Determine the [X, Y] coordinate at the center of the cell enclosing the given text.  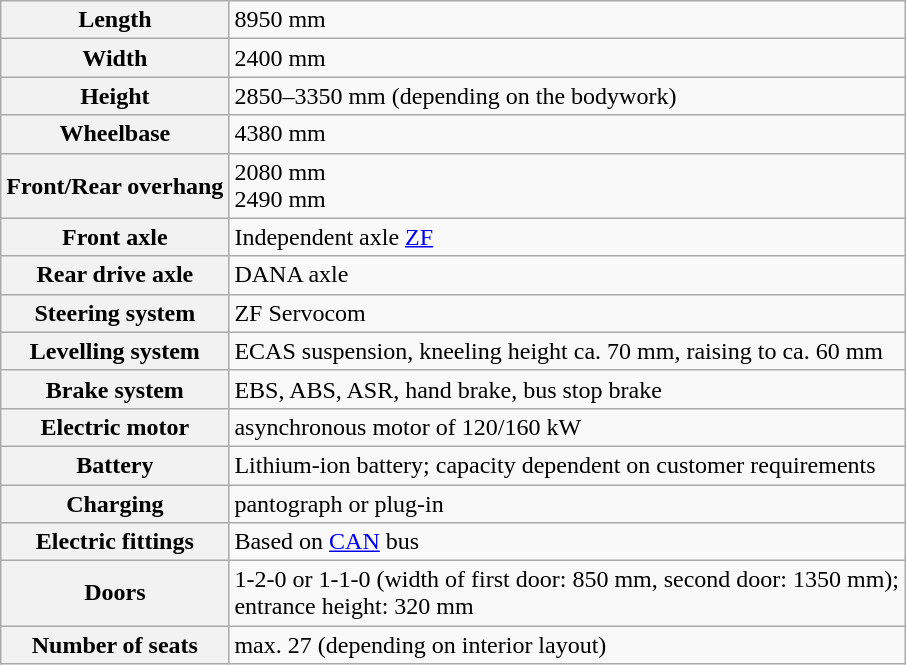
8950 mm [567, 20]
Battery [115, 465]
Electric fittings [115, 542]
Wheelbase [115, 134]
Electric motor [115, 427]
Charging [115, 503]
Brake system [115, 389]
4380 mm [567, 134]
Height [115, 96]
Based on CAN bus [567, 542]
EBS, ABS, ASR, hand brake, bus stop brake [567, 389]
2400 mm [567, 58]
ZF Servocom [567, 313]
1-2-0 or 1-1-0 (width of first door: 850 mm, second door: 1350 mm);entrance height: 320 mm [567, 594]
2850–3350 mm (depending on the bodywork) [567, 96]
Independent axle ZF [567, 237]
asynchronous motor of 120/160 kW [567, 427]
Steering system [115, 313]
Rear drive axle [115, 275]
Number of seats [115, 645]
Levelling system [115, 351]
Front/Rear overhang [115, 186]
Doors [115, 594]
DANA axle [567, 275]
Lithium-ion battery; capacity dependent on customer requirements [567, 465]
max. 27 (depending on interior layout) [567, 645]
Front axle [115, 237]
ECAS suspension, kneeling height ca. 70 mm, raising to ca. 60 mm [567, 351]
pantograph or plug-in [567, 503]
Width [115, 58]
2080 mm2490 mm [567, 186]
Length [115, 20]
